Search for the cell housing the specified text and yield its [x, y] center coordinate. 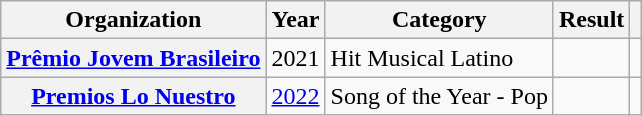
Year [296, 20]
Category [439, 20]
Song of the Year - Pop [439, 96]
Result [591, 20]
Prêmio Jovem Brasileiro [134, 58]
2021 [296, 58]
Premios Lo Nuestro [134, 96]
Hit Musical Latino [439, 58]
2022 [296, 96]
Organization [134, 20]
